For the text-containing cell, return its midpoint in (x, y) coordinate format. 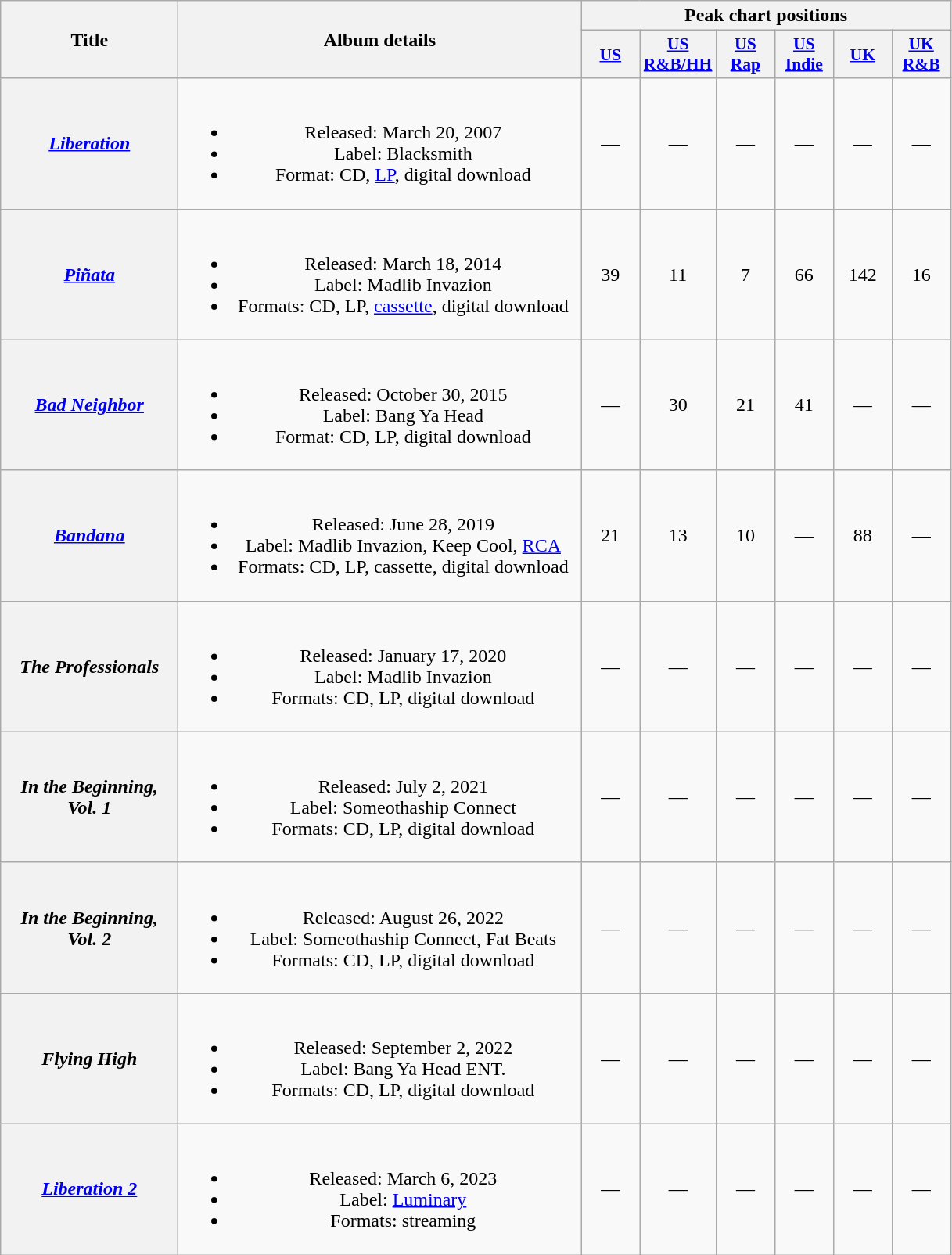
39 (610, 274)
88 (862, 535)
Released: January 17, 2020Label: Madlib InvazionFormats: CD, LP, digital download (380, 667)
11 (678, 274)
Released: March 6, 2023Label: LuminaryFormats: streaming (380, 1189)
Released: March 18, 2014Label: Madlib InvazionFormats: CD, LP, cassette, digital download (380, 274)
41 (804, 405)
US (610, 55)
The Professionals (89, 667)
Album details (380, 39)
Liberation (89, 144)
Peak chart positions (766, 16)
UKR&B (921, 55)
Piñata (89, 274)
142 (862, 274)
USIndie (804, 55)
USR&B/HH (678, 55)
USRap (745, 55)
Flying High (89, 1058)
7 (745, 274)
In the Beginning, Vol. 2 (89, 928)
In the Beginning, Vol. 1 (89, 797)
Bad Neighbor (89, 405)
Released: March 20, 2007Label: BlacksmithFormat: CD, LP, digital download (380, 144)
Title (89, 39)
10 (745, 535)
UK (862, 55)
Released: October 30, 2015Label: Bang Ya HeadFormat: CD, LP, digital download (380, 405)
Bandana (89, 535)
13 (678, 535)
Released: September 2, 2022Label: Bang Ya Head ENT.Formats: CD, LP, digital download (380, 1058)
30 (678, 405)
66 (804, 274)
Liberation 2 (89, 1189)
Released: August 26, 2022Label: Someothaship Connect, Fat BeatsFormats: CD, LP, digital download (380, 928)
Released: June 28, 2019Label: Madlib Invazion, Keep Cool, RCAFormats: CD, LP, cassette, digital download (380, 535)
16 (921, 274)
Released: July 2, 2021Label: Someothaship ConnectFormats: CD, LP, digital download (380, 797)
